Return the (x, y) coordinate for the center point of the cell that contains the specified text.  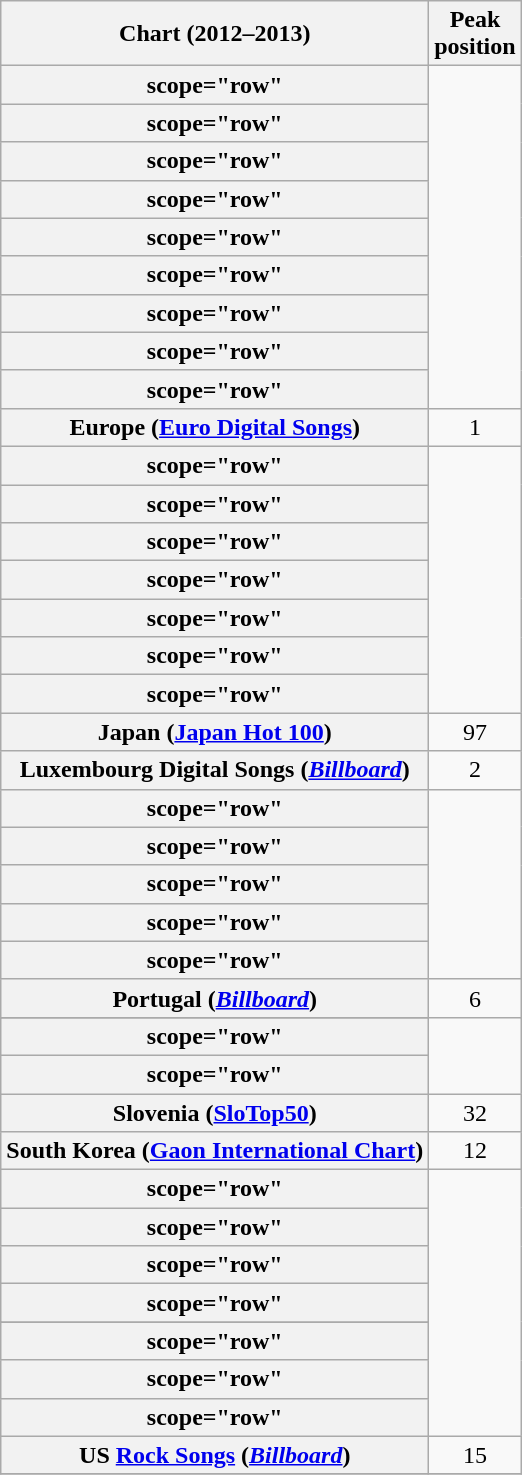
South Korea (Gaon International Chart) (215, 1151)
Europe (Euro Digital Songs) (215, 427)
2 (475, 770)
Portugal (Billboard) (215, 998)
6 (475, 998)
12 (475, 1151)
32 (475, 1113)
15 (475, 1455)
US Rock Songs (Billboard) (215, 1455)
1 (475, 427)
Slovenia (SloTop50) (215, 1113)
Japan (Japan Hot 100) (215, 732)
97 (475, 732)
Luxembourg Digital Songs (Billboard) (215, 770)
Peakposition (475, 34)
Chart (2012–2013) (215, 34)
